Identify which cell holds the provided text, then report its (x, y) central coordinate. 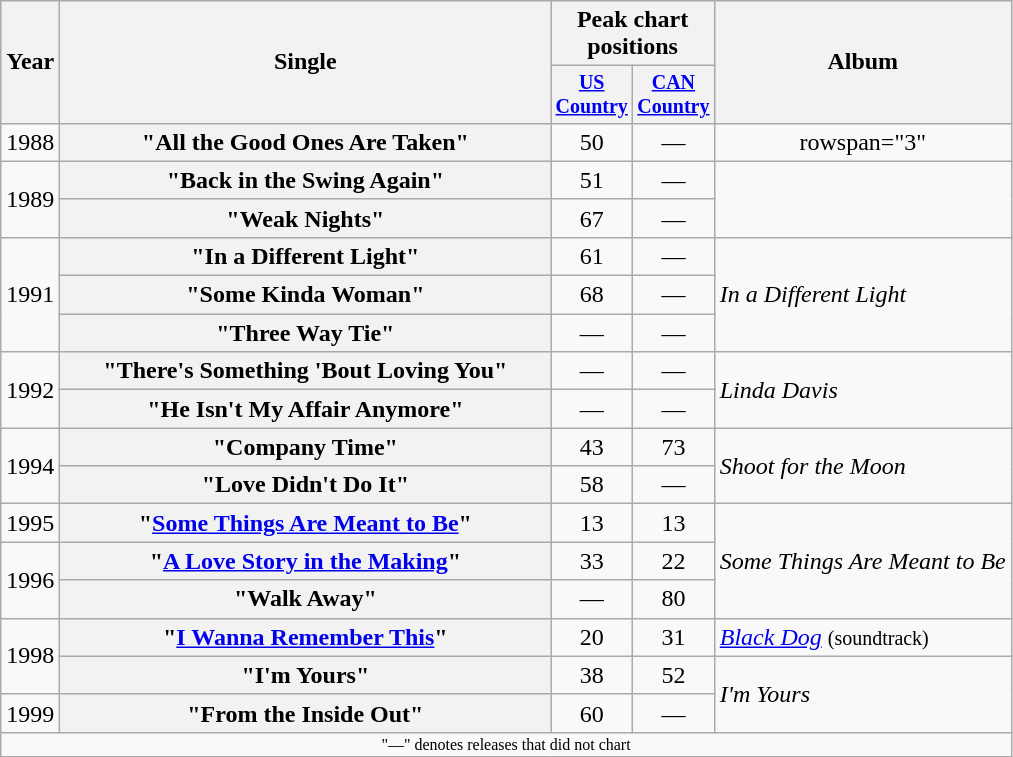
"I Wanna Remember This" (306, 637)
38 (592, 675)
I'm Yours (862, 694)
"Three Way Tie" (306, 333)
1995 (30, 523)
58 (592, 485)
"Walk Away" (306, 599)
1994 (30, 466)
"Back in the Swing Again" (306, 180)
33 (592, 561)
"A Love Story in the Making" (306, 561)
1998 (30, 656)
Year (30, 62)
60 (592, 713)
Some Things Are Meant to Be (862, 561)
68 (592, 295)
CAN Country (674, 94)
43 (592, 447)
31 (674, 637)
Album (862, 62)
1991 (30, 294)
1988 (30, 142)
50 (592, 142)
61 (592, 256)
Linda Davis (862, 390)
"Company Time" (306, 447)
Peak chartpositions (632, 34)
"Love Didn't Do It" (306, 485)
Black Dog (soundtrack) (862, 637)
"Some Things Are Meant to Be" (306, 523)
22 (674, 561)
52 (674, 675)
"There's Something 'Bout Loving You" (306, 371)
Shoot for the Moon (862, 466)
In a Different Light (862, 294)
51 (592, 180)
rowspan="3" (862, 142)
"—" denotes releases that did not chart (506, 744)
1989 (30, 199)
67 (592, 218)
1996 (30, 580)
80 (674, 599)
"All the Good Ones Are Taken" (306, 142)
20 (592, 637)
"He Isn't My Affair Anymore" (306, 409)
"Some Kinda Woman" (306, 295)
73 (674, 447)
"In a Different Light" (306, 256)
"From the Inside Out" (306, 713)
1999 (30, 713)
"I'm Yours" (306, 675)
"Weak Nights" (306, 218)
US Country (592, 94)
1992 (30, 390)
Single (306, 62)
